From the cell containing the given text, extract its center point as [x, y] coordinate. 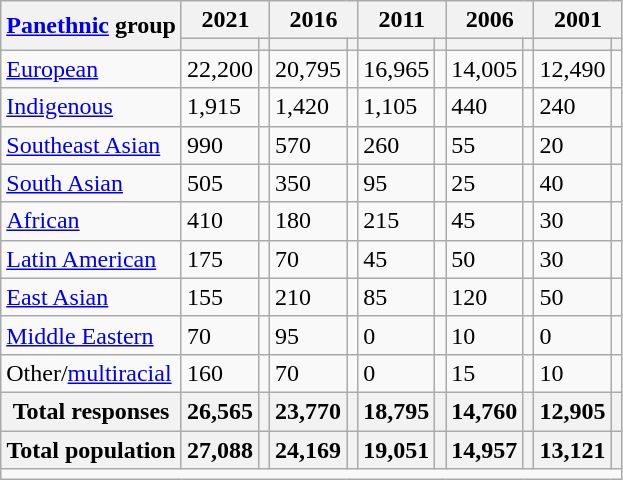
180 [308, 221]
2011 [402, 20]
1,420 [308, 107]
55 [484, 145]
2001 [578, 20]
15 [484, 373]
Indigenous [92, 107]
13,121 [572, 449]
410 [220, 221]
120 [484, 297]
240 [572, 107]
16,965 [396, 69]
14,005 [484, 69]
350 [308, 183]
505 [220, 183]
2016 [314, 20]
85 [396, 297]
14,957 [484, 449]
570 [308, 145]
Total population [92, 449]
23,770 [308, 411]
East Asian [92, 297]
210 [308, 297]
215 [396, 221]
25 [484, 183]
Other/multiracial [92, 373]
Southeast Asian [92, 145]
990 [220, 145]
19,051 [396, 449]
African [92, 221]
South Asian [92, 183]
18,795 [396, 411]
26,565 [220, 411]
14,760 [484, 411]
Panethnic group [92, 26]
12,905 [572, 411]
440 [484, 107]
20 [572, 145]
Total responses [92, 411]
20,795 [308, 69]
155 [220, 297]
2006 [490, 20]
Latin American [92, 259]
2021 [225, 20]
1,105 [396, 107]
160 [220, 373]
1,915 [220, 107]
40 [572, 183]
22,200 [220, 69]
European [92, 69]
24,169 [308, 449]
Middle Eastern [92, 335]
12,490 [572, 69]
27,088 [220, 449]
175 [220, 259]
260 [396, 145]
